Search for the cell housing the specified text and yield its [X, Y] center coordinate. 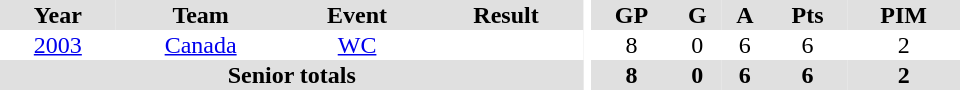
Pts [808, 15]
2003 [58, 45]
G [698, 15]
Event [358, 15]
PIM [904, 15]
Team [201, 15]
Year [58, 15]
A [745, 15]
Senior totals [292, 75]
Result [506, 15]
Canada [201, 45]
GP [631, 15]
WC [358, 45]
